Extract the [X, Y] coordinate from the center of the cell holding the provided text.  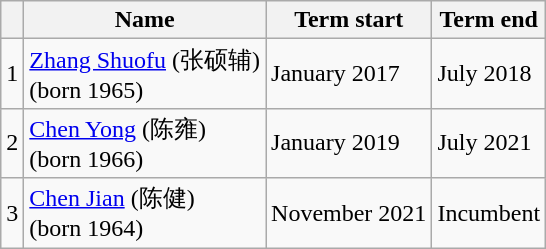
Name [145, 20]
1 [12, 74]
July 2018 [489, 74]
January 2017 [349, 74]
Term end [489, 20]
Term start [349, 20]
Chen Yong (陈雍)(born 1966) [145, 143]
January 2019 [349, 143]
November 2021 [349, 213]
Zhang Shuofu (张硕辅)(born 1965) [145, 74]
July 2021 [489, 143]
Incumbent [489, 213]
2 [12, 143]
Chen Jian (陈健)(born 1964) [145, 213]
3 [12, 213]
